Identify which cell holds the provided text, then report its (x, y) central coordinate. 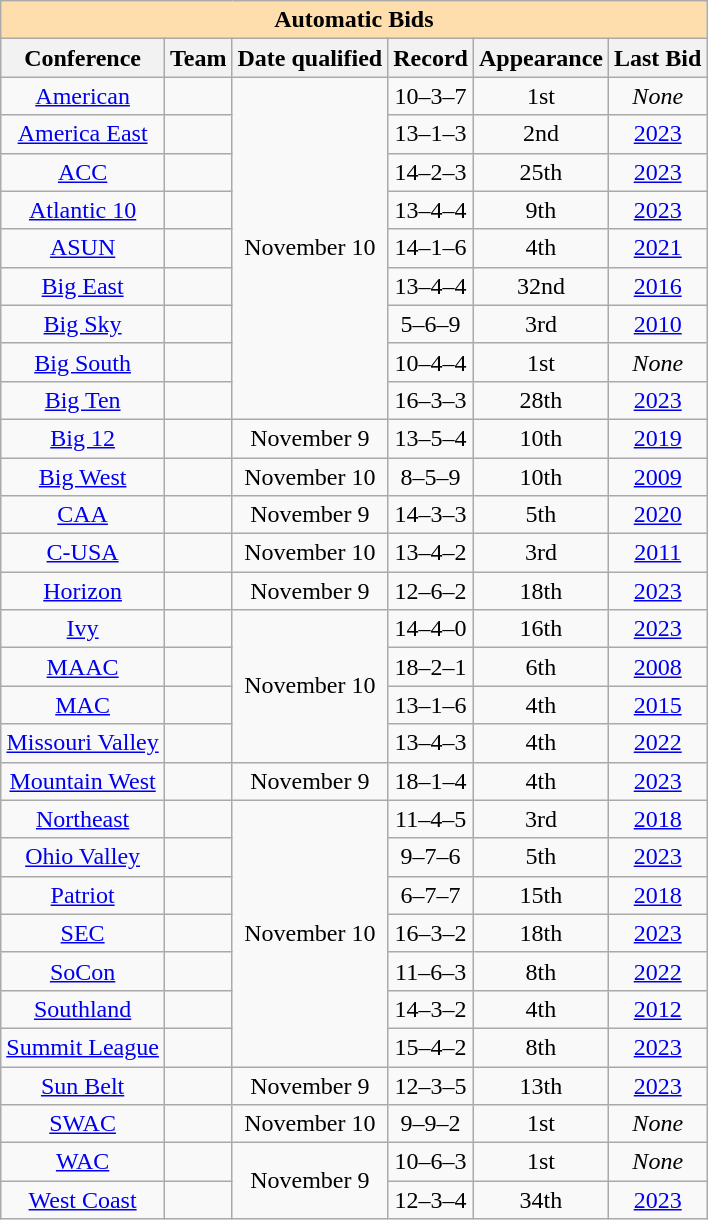
11–4–5 (431, 819)
5–6–9 (431, 324)
14–3–3 (431, 515)
12–3–5 (431, 1085)
Northeast (83, 819)
6th (540, 667)
12–3–4 (431, 1200)
CAA (83, 515)
Big South (83, 362)
14–4–0 (431, 629)
14–1–6 (431, 248)
13–4–3 (431, 743)
28th (540, 400)
10–6–3 (431, 1162)
13–1–6 (431, 705)
2016 (657, 286)
14–3–2 (431, 1009)
American (83, 96)
6–7–7 (431, 895)
WAC (83, 1162)
16th (540, 629)
2008 (657, 667)
15th (540, 895)
Mountain West (83, 781)
Date qualified (310, 58)
Record (431, 58)
25th (540, 172)
Ohio Valley (83, 857)
Big 12 (83, 438)
America East (83, 134)
13–1–3 (431, 134)
2021 (657, 248)
MAC (83, 705)
11–6–3 (431, 971)
13–4–2 (431, 553)
8–5–9 (431, 477)
Big West (83, 477)
Summit League (83, 1047)
10–4–4 (431, 362)
2020 (657, 515)
32nd (540, 286)
ASUN (83, 248)
Conference (83, 58)
9–7–6 (431, 857)
12–6–2 (431, 591)
Missouri Valley (83, 743)
ACC (83, 172)
Atlantic 10 (83, 210)
Horizon (83, 591)
2015 (657, 705)
9–9–2 (431, 1124)
16–3–3 (431, 400)
Big Sky (83, 324)
14–2–3 (431, 172)
Last Bid (657, 58)
SWAC (83, 1124)
Patriot (83, 895)
Big East (83, 286)
Automatic Bids (354, 20)
2019 (657, 438)
18–1–4 (431, 781)
West Coast (83, 1200)
15–4–2 (431, 1047)
MAAC (83, 667)
SEC (83, 933)
Sun Belt (83, 1085)
2nd (540, 134)
2010 (657, 324)
Team (198, 58)
Appearance (540, 58)
2011 (657, 553)
Big Ten (83, 400)
2009 (657, 477)
34th (540, 1200)
18–2–1 (431, 667)
16–3–2 (431, 933)
C-USA (83, 553)
Ivy (83, 629)
9th (540, 210)
13th (540, 1085)
13–5–4 (431, 438)
SoCon (83, 971)
Southland (83, 1009)
2012 (657, 1009)
10–3–7 (431, 96)
